Detect which cell encompasses the target text, then output its [x, y] center coordinate. 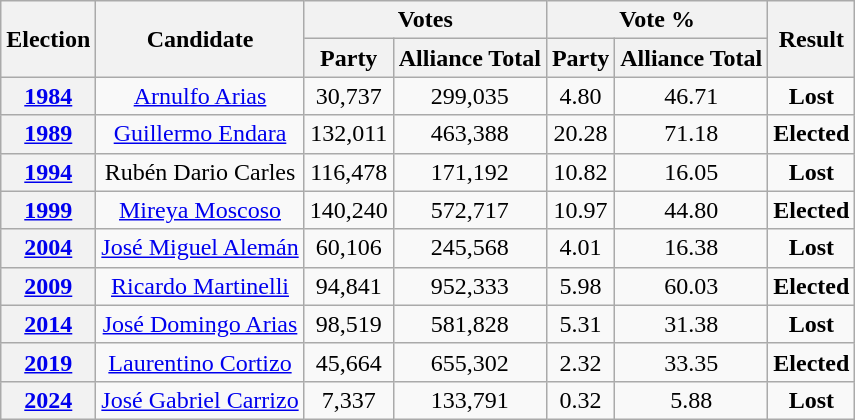
José Domingo Arias [200, 324]
5.31 [580, 324]
133,791 [470, 400]
Result [812, 39]
46.71 [692, 96]
655,302 [470, 362]
2009 [48, 286]
20.28 [580, 134]
94,841 [348, 286]
Ricardo Martinelli [200, 286]
10.97 [580, 210]
10.82 [580, 172]
299,035 [470, 96]
2004 [48, 248]
4.80 [580, 96]
132,011 [348, 134]
Guillermo Endara [200, 134]
José Gabriel Carrizo [200, 400]
Rubén Dario Carles [200, 172]
José Miguel Alemán [200, 248]
60.03 [692, 286]
60,106 [348, 248]
98,519 [348, 324]
Candidate [200, 39]
Vote % [656, 20]
116,478 [348, 172]
463,388 [470, 134]
1999 [48, 210]
4.01 [580, 248]
Votes [425, 20]
7,337 [348, 400]
952,333 [470, 286]
2014 [48, 324]
572,717 [470, 210]
1989 [48, 134]
1984 [48, 96]
33.35 [692, 362]
Arnulfo Arias [200, 96]
5.98 [580, 286]
44.80 [692, 210]
Mireya Moscoso [200, 210]
45,664 [348, 362]
245,568 [470, 248]
1994 [48, 172]
171,192 [470, 172]
Laurentino Cortizo [200, 362]
16.38 [692, 248]
2019 [48, 362]
2024 [48, 400]
31.38 [692, 324]
Election [48, 39]
16.05 [692, 172]
5.88 [692, 400]
0.32 [580, 400]
2.32 [580, 362]
581,828 [470, 324]
30,737 [348, 96]
71.18 [692, 134]
140,240 [348, 210]
